Locate the cell with the specified text and output its [X, Y] center coordinate. 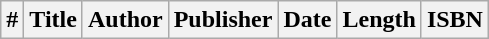
# [12, 20]
Title [54, 20]
Publisher [223, 20]
Length [379, 20]
ISBN [454, 20]
Date [308, 20]
Author [125, 20]
